Capture the cell that displays the provided text and extract its [X, Y] central coordinate. 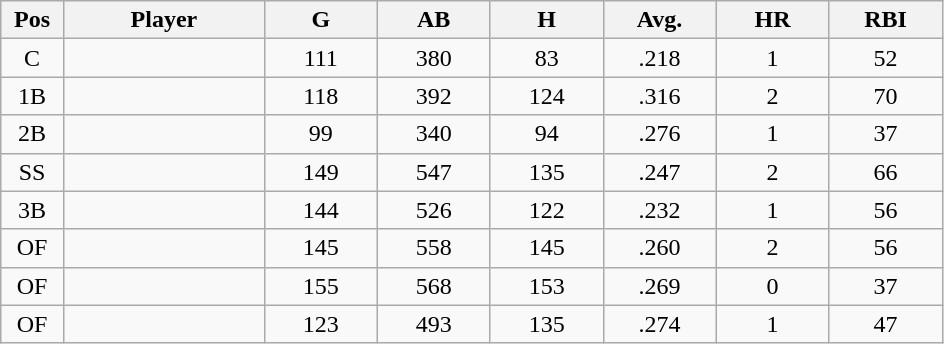
Pos [32, 20]
.218 [660, 58]
149 [320, 172]
2B [32, 134]
Player [164, 20]
111 [320, 58]
.232 [660, 210]
Avg. [660, 20]
.274 [660, 324]
C [32, 58]
123 [320, 324]
124 [546, 96]
94 [546, 134]
558 [434, 248]
3B [32, 210]
340 [434, 134]
66 [886, 172]
.316 [660, 96]
380 [434, 58]
G [320, 20]
547 [434, 172]
47 [886, 324]
.269 [660, 286]
118 [320, 96]
83 [546, 58]
52 [886, 58]
526 [434, 210]
HR [772, 20]
153 [546, 286]
568 [434, 286]
RBI [886, 20]
493 [434, 324]
1B [32, 96]
SS [32, 172]
70 [886, 96]
H [546, 20]
392 [434, 96]
.247 [660, 172]
155 [320, 286]
99 [320, 134]
.276 [660, 134]
.260 [660, 248]
122 [546, 210]
0 [772, 286]
144 [320, 210]
AB [434, 20]
